Pinpoint the cell where the given text exists, returning its [X, Y] midpoint coordinate. 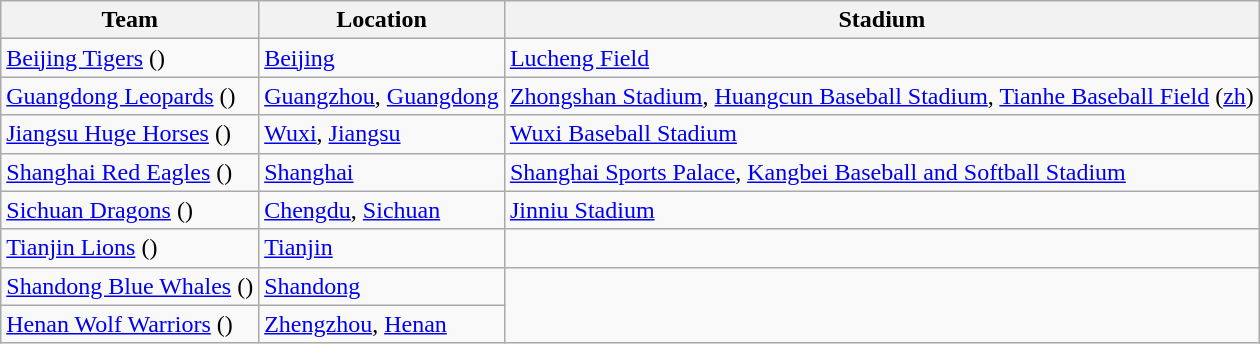
Wuxi Baseball Stadium [882, 134]
Shandong Blue Whales () [130, 286]
Jinniu Stadium [882, 210]
Guangzhou, Guangdong [382, 96]
Shandong [382, 286]
Shanghai [382, 172]
Shanghai Red Eagles () [130, 172]
Location [382, 20]
Henan Wolf Warriors () [130, 324]
Tianjin [382, 248]
Chengdu, Sichuan [382, 210]
Beijing [382, 58]
Zhongshan Stadium, Huangcun Baseball Stadium, Tianhe Baseball Field (zh) [882, 96]
Stadium [882, 20]
Tianjin Lions () [130, 248]
Wuxi, Jiangsu [382, 134]
Jiangsu Huge Horses () [130, 134]
Team [130, 20]
Zhengzhou, Henan [382, 324]
Guangdong Leopards () [130, 96]
Lucheng Field [882, 58]
Beijing Tigers () [130, 58]
Shanghai Sports Palace, Kangbei Baseball and Softball Stadium [882, 172]
Sichuan Dragons () [130, 210]
